For the text-containing cell, return its midpoint in (x, y) coordinate format. 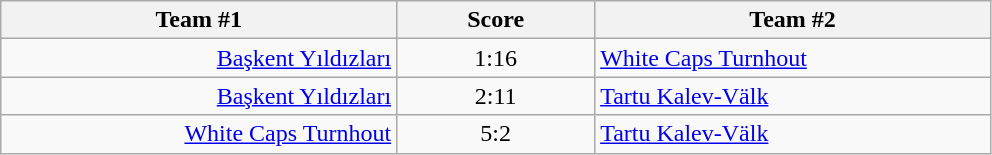
Score (496, 20)
Team #1 (199, 20)
2:11 (496, 96)
5:2 (496, 134)
Team #2 (793, 20)
1:16 (496, 58)
